Output the (x, y) coordinate of the center of the cell containing the given text.  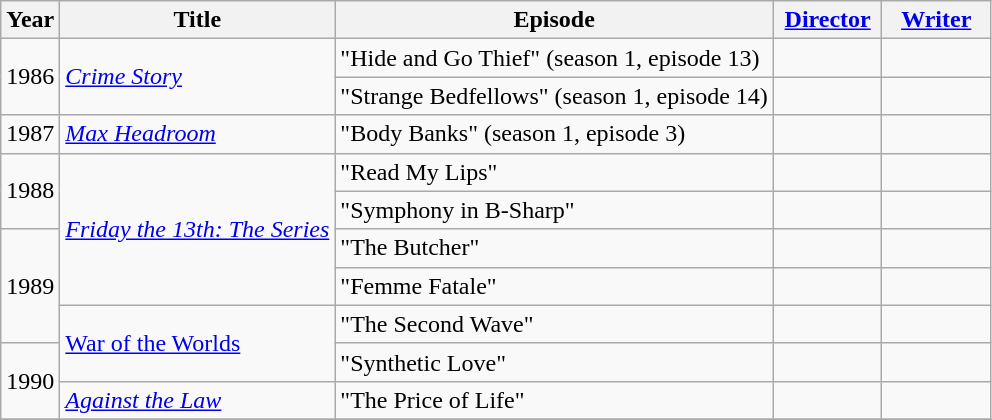
"Body Banks" (season 1, episode 3) (554, 134)
1987 (30, 134)
Max Headroom (198, 134)
Friday the 13th: The Series (198, 229)
Director (828, 20)
"The Price of Life" (554, 400)
1986 (30, 77)
"Read My Lips" (554, 172)
Against the Law (198, 400)
1990 (30, 381)
"Hide and Go Thief" (season 1, episode 13) (554, 58)
1989 (30, 286)
Crime Story (198, 77)
"Strange Bedfellows" (season 1, episode 14) (554, 96)
"The Butcher" (554, 248)
"Synthetic Love" (554, 362)
"Symphony in B-Sharp" (554, 210)
"The Second Wave" (554, 324)
War of the Worlds (198, 343)
1988 (30, 191)
"Femme Fatale" (554, 286)
Title (198, 20)
Episode (554, 20)
Year (30, 20)
Writer (936, 20)
